Locate the cell with the specified text and output its (x, y) center coordinate. 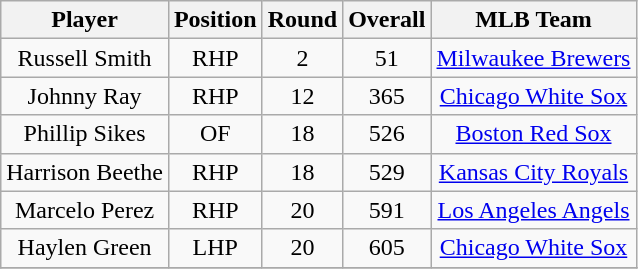
MLB Team (534, 20)
Russell Smith (85, 58)
526 (387, 134)
Boston Red Sox (534, 134)
Marcelo Perez (85, 210)
605 (387, 248)
Phillip Sikes (85, 134)
Position (215, 20)
Haylen Green (85, 248)
Player (85, 20)
2 (302, 58)
Harrison Beethe (85, 172)
Overall (387, 20)
Kansas City Royals (534, 172)
OF (215, 134)
LHP (215, 248)
12 (302, 96)
Los Angeles Angels (534, 210)
Round (302, 20)
Johnny Ray (85, 96)
Milwaukee Brewers (534, 58)
591 (387, 210)
365 (387, 96)
51 (387, 58)
529 (387, 172)
